Scan for the cell matching the given text and deliver its [X, Y] coordinate at center. 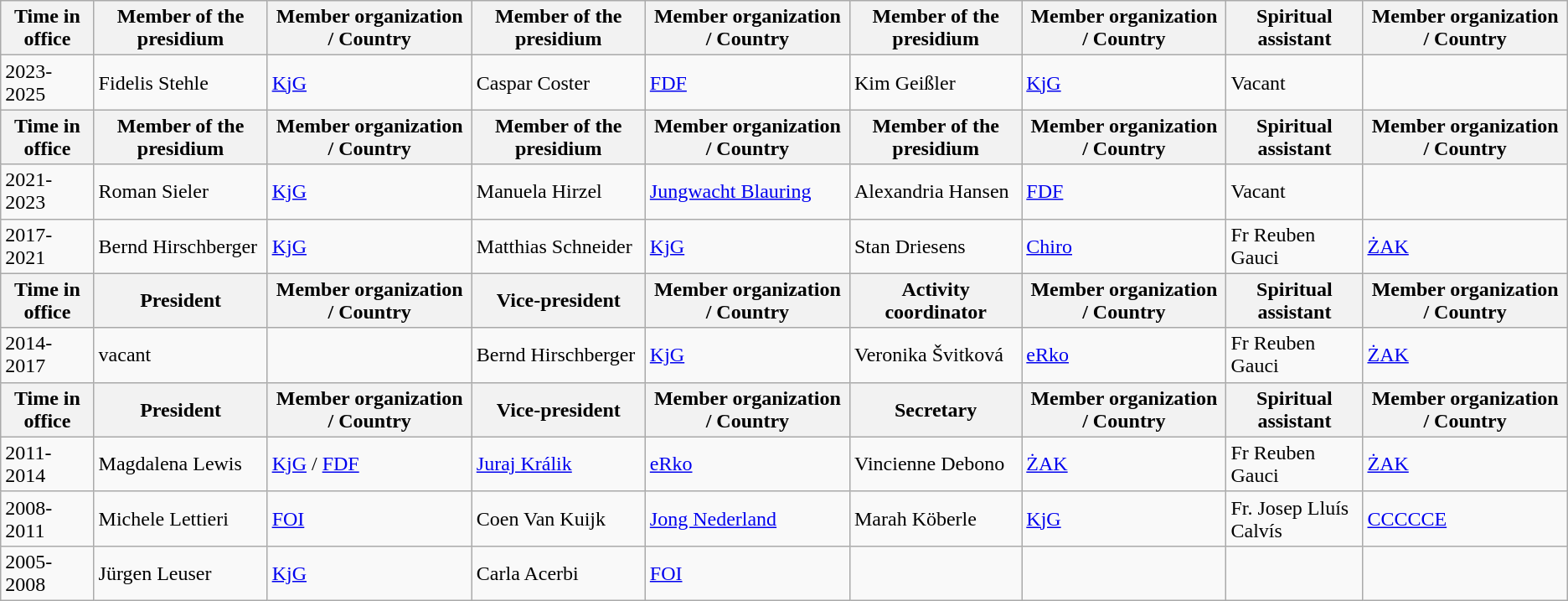
Jungwacht Blauring [747, 191]
vacant [181, 355]
KjG / FDF [369, 464]
Magdalena Lewis [181, 464]
Carla Acerbi [558, 573]
Caspar Coster [558, 82]
Fr. Josep Lluís Calvís [1295, 518]
Chiro [1124, 246]
Stan Driesens [935, 246]
2017-2021 [47, 246]
2021-2023 [47, 191]
2005-2008 [47, 573]
Roman Sieler [181, 191]
2011-2014 [47, 464]
Jürgen Leuser [181, 573]
Juraj Králik [558, 464]
Vincienne Debono [935, 464]
2014-2017 [47, 355]
Coen Van Kuijk [558, 518]
2008-2011 [47, 518]
Veronika Švitková [935, 355]
Activity coordinator [935, 300]
Michele Lettieri [181, 518]
Jong Nederland [747, 518]
Kim Geißler [935, 82]
Manuela Hirzel [558, 191]
Marah Köberle [935, 518]
Fidelis Stehle [181, 82]
Secretary [935, 409]
2023-2025 [47, 82]
CCCCCE [1465, 518]
Matthias Schneider [558, 246]
Alexandria Hansen [935, 191]
